Return [X, Y] of the center of cell containing provided text 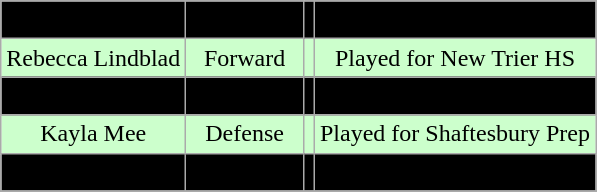
Rebecca Lindblad [94, 58]
Played for Shaftesbury Prep [454, 134]
Nicki Mueller [94, 172]
Played for New Trier HS [454, 58]
Nora Maclaine [94, 96]
Played for Oliver Ames HS [454, 96]
Played for Unionville HS [454, 20]
Played for Huntley HS [454, 172]
Kayla Mee [94, 134]
Goaltender [245, 172]
Jaime Fox [94, 20]
